Output the [x, y] coordinate of the center of the cell containing the given text.  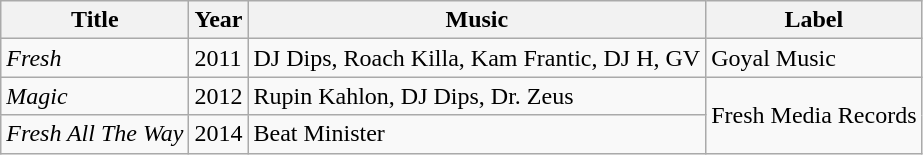
Music [477, 20]
2012 [218, 96]
Rupin Kahlon, DJ Dips, Dr. Zeus [477, 96]
2011 [218, 58]
Magic [95, 96]
Goyal Music [814, 58]
Fresh Media Records [814, 115]
DJ Dips, Roach Killa, Kam Frantic, DJ H, GV [477, 58]
2014 [218, 134]
Year [218, 20]
Fresh All The Way [95, 134]
Title [95, 20]
Label [814, 20]
Beat Minister [477, 134]
Fresh [95, 58]
